Locate the cell with the specified text and output its (x, y) center coordinate. 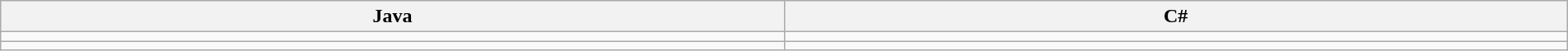
Java (392, 16)
C# (1176, 16)
